For the text-containing cell, return its midpoint in (x, y) coordinate format. 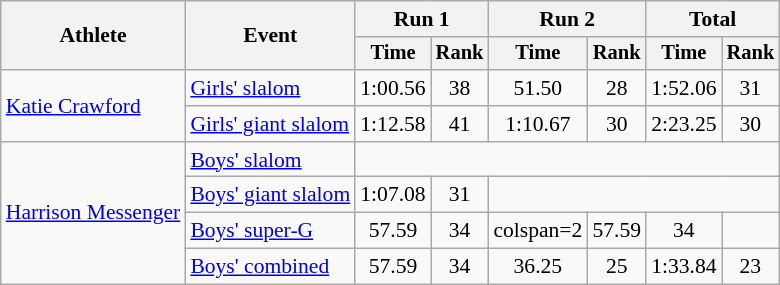
1:33.84 (684, 267)
Girls' giant slalom (270, 124)
Boys' slalom (270, 160)
Total (712, 19)
1:00.56 (392, 88)
41 (460, 124)
25 (616, 267)
36.25 (538, 267)
Run 1 (422, 19)
Boys' giant slalom (270, 195)
Boys' super-G (270, 231)
colspan=2 (538, 231)
Event (270, 36)
1:12.58 (392, 124)
28 (616, 88)
2:23.25 (684, 124)
Boys' combined (270, 267)
38 (460, 88)
1:10.67 (538, 124)
Katie Crawford (94, 106)
Girls' slalom (270, 88)
51.50 (538, 88)
Run 2 (567, 19)
1:07.08 (392, 195)
Athlete (94, 36)
Harrison Messenger (94, 213)
1:52.06 (684, 88)
23 (751, 267)
